Find where the given text appears and provide that cell's center as (x, y) coordinate. 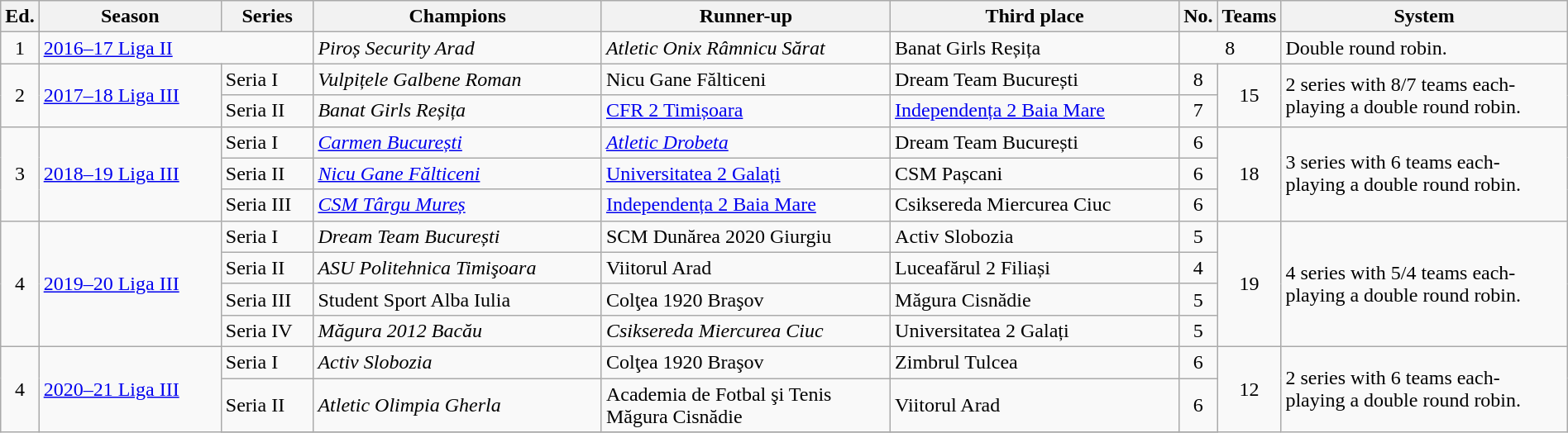
1 (20, 48)
2017–18 Liga III (130, 95)
2 series with 6 teams each- playing a double round robin. (1424, 388)
Zimbrul Tulcea (1035, 362)
18 (1249, 174)
Champions (458, 17)
Măgura 2012 Bacău (458, 331)
19 (1249, 283)
CSM Pașcani (1035, 174)
2019–20 Liga III (130, 283)
Academia de Fotbal şi Tenis Măgura Cisnădie (746, 405)
12 (1249, 388)
Vulpițele Galbene Roman (458, 79)
Series (267, 17)
3 series with 6 teams each- playing a double round robin. (1424, 174)
Teams (1249, 17)
2018–19 Liga III (130, 174)
15 (1249, 95)
Double round robin. (1424, 48)
Runner-up (746, 17)
Atletic Olimpia Gherla (458, 405)
7 (1198, 111)
Third place (1035, 17)
Măgura Cisnădie (1035, 299)
2016–17 Liga II (176, 48)
Season (130, 17)
Student Sport Alba Iulia (458, 299)
Luceafărul 2 Filiași (1035, 268)
System (1424, 17)
2 (20, 95)
3 (20, 174)
Atletic Drobeta (746, 142)
No. (1198, 17)
Atletic Onix Râmnicu Sărat (746, 48)
CSM Târgu Mureș (458, 205)
2020–21 Liga III (130, 388)
Carmen București (458, 142)
Piroș Security Arad (458, 48)
CFR 2 Timișoara (746, 111)
Ed. (20, 17)
SCM Dunărea 2020 Giurgiu (746, 236)
ASU Politehnica Timişoara (458, 268)
Seria IV (267, 331)
2 series with 8/7 teams each- playing a double round robin. (1424, 95)
4 series with 5/4 teams each- playing a double round robin. (1424, 283)
